Output the [x, y] coordinate of the center of the cell containing the given text.  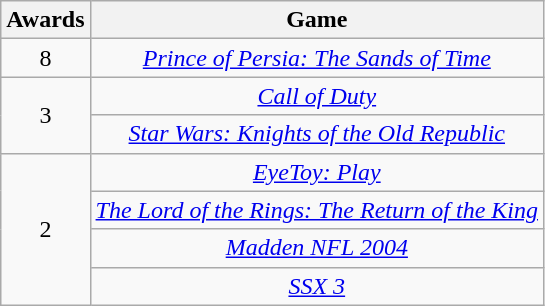
Awards [46, 20]
Call of Duty [316, 96]
2 [46, 229]
Prince of Persia: The Sands of Time [316, 58]
The Lord of the Rings: The Return of the King [316, 210]
SSX 3 [316, 286]
Game [316, 20]
EyeToy: Play [316, 172]
8 [46, 58]
3 [46, 115]
Madden NFL 2004 [316, 248]
Star Wars: Knights of the Old Republic [316, 134]
